Determine the [x, y] coordinate at the center of the cell enclosing the given text.  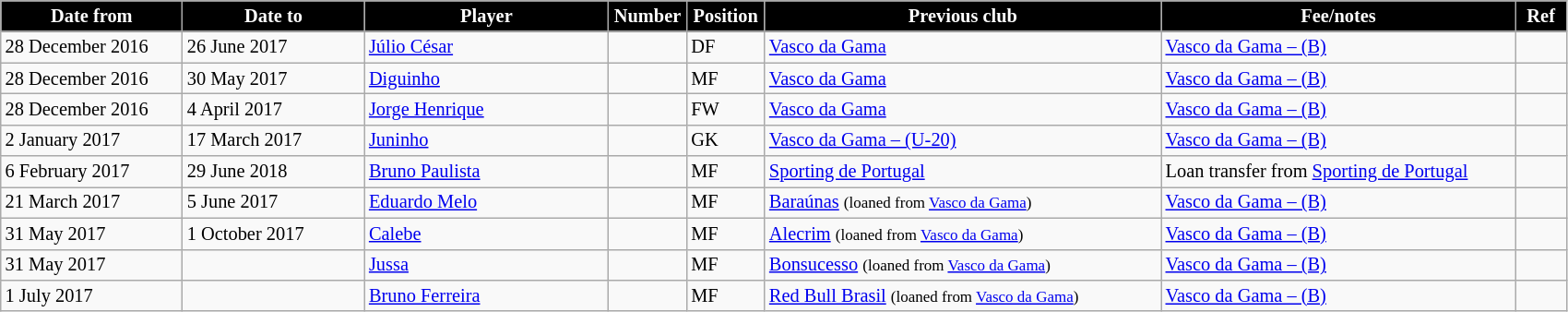
4 April 2017 [273, 109]
Red Bull Brasil (loaned from Vasco da Gama) [963, 295]
Player [487, 16]
GK [725, 140]
Bonsucesso (loaned from Vasco da Gama) [963, 265]
Juninho [487, 140]
Diguinho [487, 78]
Bruno Paulista [487, 172]
Position [725, 16]
5 June 2017 [273, 202]
6 February 2017 [92, 172]
Baraúnas (loaned from Vasco da Gama) [963, 202]
Alecrim (loaned from Vasco da Gama) [963, 234]
Loan transfer from Sporting de Portugal [1339, 172]
Sporting de Portugal [963, 172]
FW [725, 109]
DF [725, 47]
Previous club [963, 16]
Júlio César [487, 47]
30 May 2017 [273, 78]
Jorge Henrique [487, 109]
2 January 2017 [92, 140]
Eduardo Melo [487, 202]
1 October 2017 [273, 234]
26 June 2017 [273, 47]
Date from [92, 16]
Jussa [487, 265]
Ref [1540, 16]
Vasco da Gama – (U-20) [963, 140]
21 March 2017 [92, 202]
Fee/notes [1339, 16]
Calebe [487, 234]
Bruno Ferreira [487, 295]
Date to [273, 16]
17 March 2017 [273, 140]
Number [647, 16]
29 June 2018 [273, 172]
1 July 2017 [92, 295]
